Return (X, Y) of the center of cell containing provided text 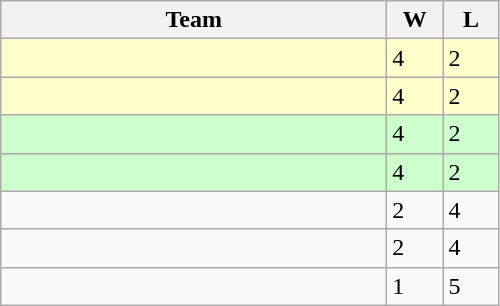
1 (415, 286)
W (415, 20)
5 (471, 286)
Team (194, 20)
L (471, 20)
